Determine the (X, Y) coordinate at the center of the cell enclosing the given text.  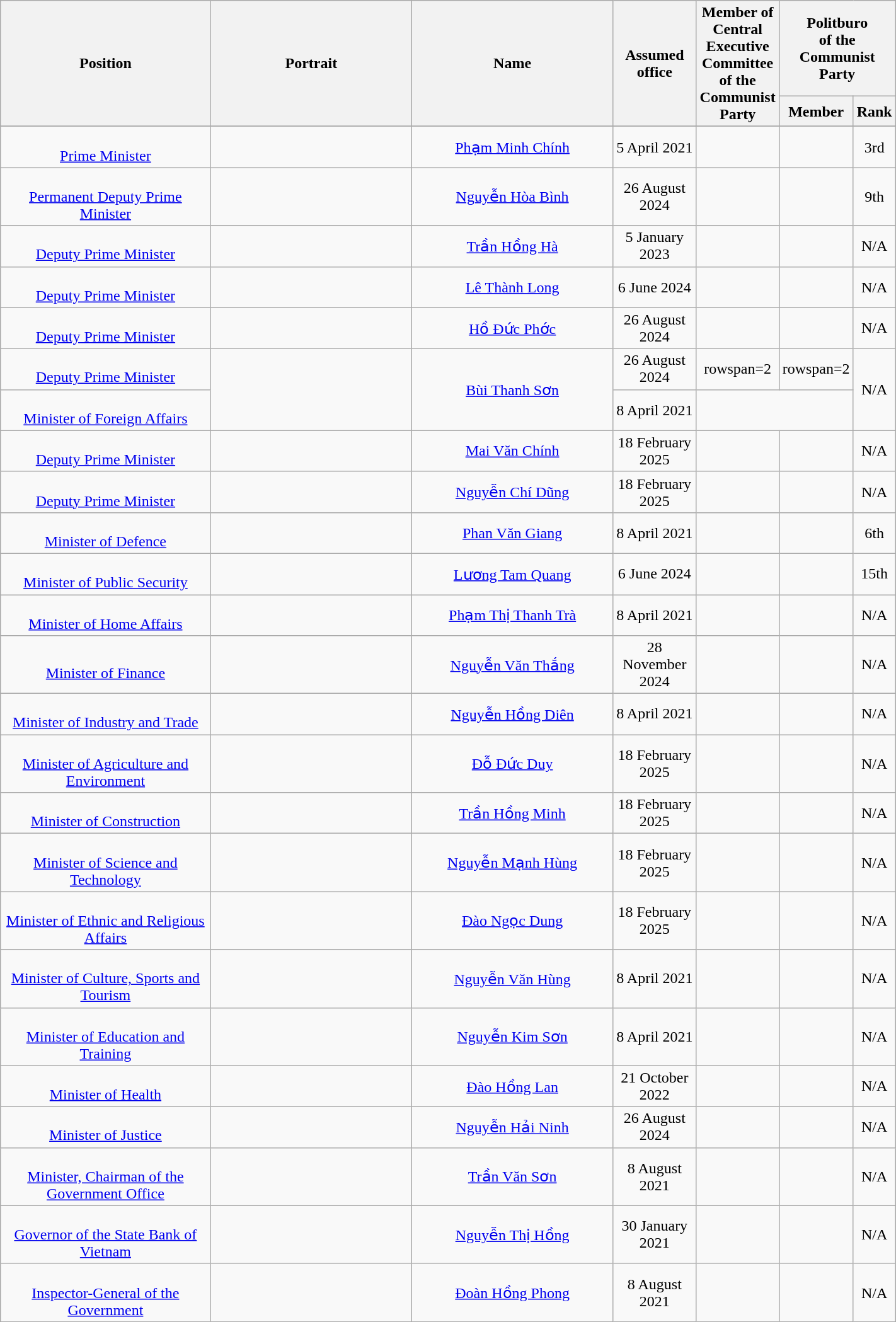
Đoàn Hồng Phong (513, 1292)
Đào Hồng Lan (513, 1086)
6th (875, 533)
Minister of Justice (106, 1127)
Bùi Thanh Sơn (513, 389)
Nguyễn Kim Sơn (513, 1037)
Mai Văn Chính (513, 451)
Name (513, 64)
Nguyễn Văn Thắng (513, 665)
28 November 2024 (655, 665)
Minister of Culture, Sports and Tourism (106, 979)
Minister of Agriculture and Environment (106, 764)
Minister of Industry and Trade (106, 715)
Nguyễn Mạnh Hùng (513, 863)
Minister of Defence (106, 533)
Nguyễn Hòa Bình (513, 197)
9th (875, 197)
Đỗ Đức Duy (513, 764)
Minister, Chairman of the Government Office (106, 1176)
Nguyễn Văn Hùng (513, 979)
15th (875, 573)
Inspector-General of the Government (106, 1292)
Trần Hồng Minh (513, 813)
Nguyễn Hải Ninh (513, 1127)
Minister of Foreign Affairs (106, 410)
Nguyễn Chí Dũng (513, 491)
Governor of the State Bank of Vietnam (106, 1234)
30 January 2021 (655, 1234)
Hồ Đức Phớc (513, 328)
21 October 2022 (655, 1086)
Minister of Ethnic and Religious Affairs (106, 921)
Phạm Minh Chính (513, 147)
Prime Minister (106, 147)
Portrait (311, 64)
Trần Hồng Hà (513, 246)
3rd (875, 147)
Minister of Health (106, 1086)
Lương Tam Quang (513, 573)
Nguyễn Hồng Diên (513, 715)
Rank (875, 111)
Minister of Public Security (106, 573)
Trần Văn Sơn (513, 1176)
5 April 2021 (655, 147)
Minister of Construction (106, 813)
Member of Central Executive Committee of the Communist Party (737, 64)
Permanent Deputy Prime Minister (106, 197)
Lê Thành Long (513, 287)
Position (106, 64)
Assumed office (655, 64)
Minister of Home Affairs (106, 615)
Phạm Thị Thanh Trà (513, 615)
Minister of Science and Technology (106, 863)
Phan Văn Giang (513, 533)
Minister of Education and Training (106, 1037)
Member (816, 111)
Politburoof the Communist Party (837, 49)
Minister of Finance (106, 665)
Nguyễn Thị Hồng (513, 1234)
Đào Ngọc Dung (513, 921)
5 January 2023 (655, 246)
